Capture the cell that displays the provided text and extract its (X, Y) central coordinate. 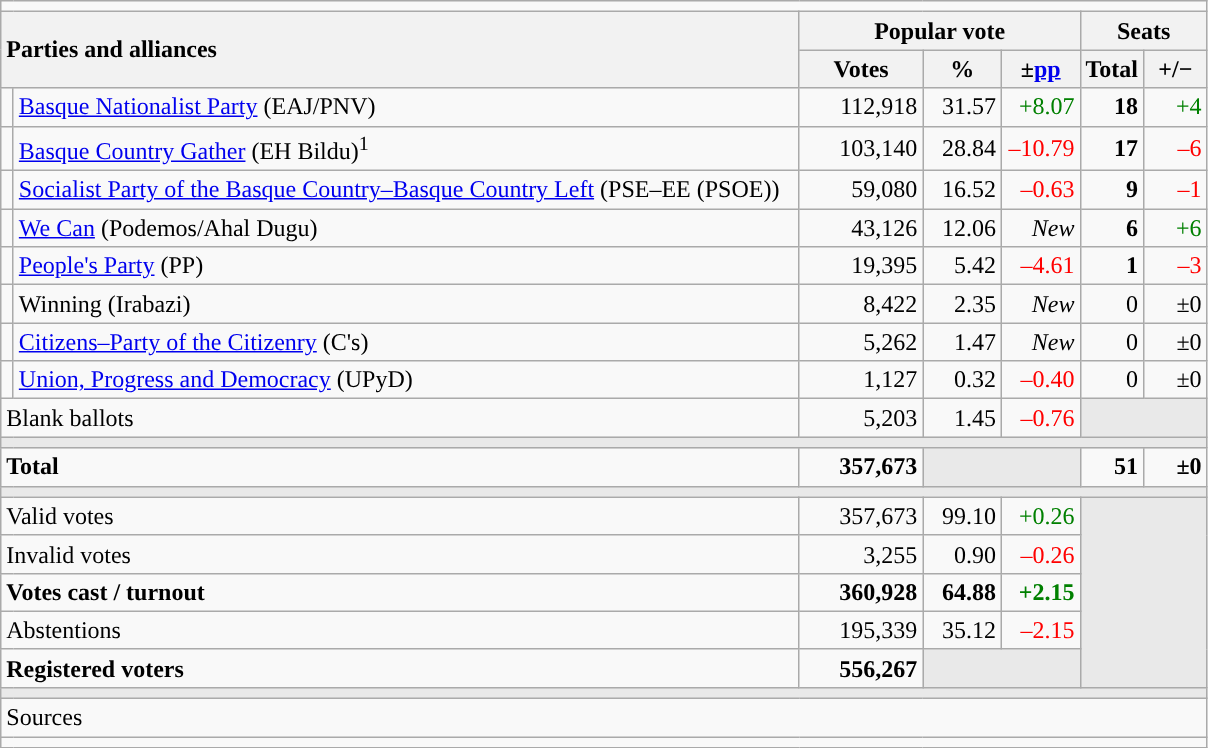
3,255 (861, 554)
556,267 (861, 668)
Seats (1144, 31)
People's Party (PP) (406, 266)
5,203 (861, 418)
–0.76 (1040, 418)
% (962, 69)
Votes (861, 69)
Valid votes (400, 516)
Winning (Irabazi) (406, 304)
–0.26 (1040, 554)
Votes cast / turnout (400, 592)
+6 (1176, 228)
51 (1112, 467)
43,126 (861, 228)
Invalid votes (400, 554)
12.06 (962, 228)
–1 (1176, 190)
+8.07 (1040, 107)
195,339 (861, 630)
Citizens–Party of the Citizenry (C's) (406, 342)
6 (1112, 228)
103,140 (861, 148)
We Can (Podemos/Ahal Dugu) (406, 228)
Basque Country Gather (EH Bildu)1 (406, 148)
1,127 (861, 380)
16.52 (962, 190)
–0.40 (1040, 380)
–3 (1176, 266)
+4 (1176, 107)
±pp (1040, 69)
64.88 (962, 592)
–10.79 (1040, 148)
+2.15 (1040, 592)
19,395 (861, 266)
–0.63 (1040, 190)
28.84 (962, 148)
1 (1112, 266)
8,422 (861, 304)
Blank ballots (400, 418)
18 (1112, 107)
5,262 (861, 342)
Socialist Party of the Basque Country–Basque Country Left (PSE–EE (PSOE)) (406, 190)
31.57 (962, 107)
+/− (1176, 69)
1.45 (962, 418)
17 (1112, 148)
Parties and alliances (400, 50)
112,918 (861, 107)
9 (1112, 190)
0.90 (962, 554)
Registered voters (400, 668)
Abstentions (400, 630)
360,928 (861, 592)
–6 (1176, 148)
–4.61 (1040, 266)
35.12 (962, 630)
–2.15 (1040, 630)
59,080 (861, 190)
Basque Nationalist Party (EAJ/PNV) (406, 107)
1.47 (962, 342)
99.10 (962, 516)
+0.26 (1040, 516)
0.32 (962, 380)
5.42 (962, 266)
2.35 (962, 304)
Union, Progress and Democracy (UPyD) (406, 380)
Sources (604, 718)
Popular vote (940, 31)
